Identify which cell holds the provided text, then report its (X, Y) central coordinate. 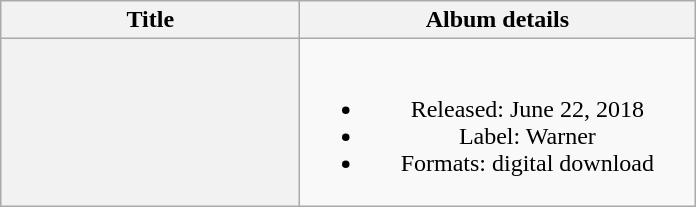
Album details (498, 20)
Title (150, 20)
Released: June 22, 2018Label: WarnerFormats: digital download (498, 122)
